Search for the cell housing the specified text and yield its [x, y] center coordinate. 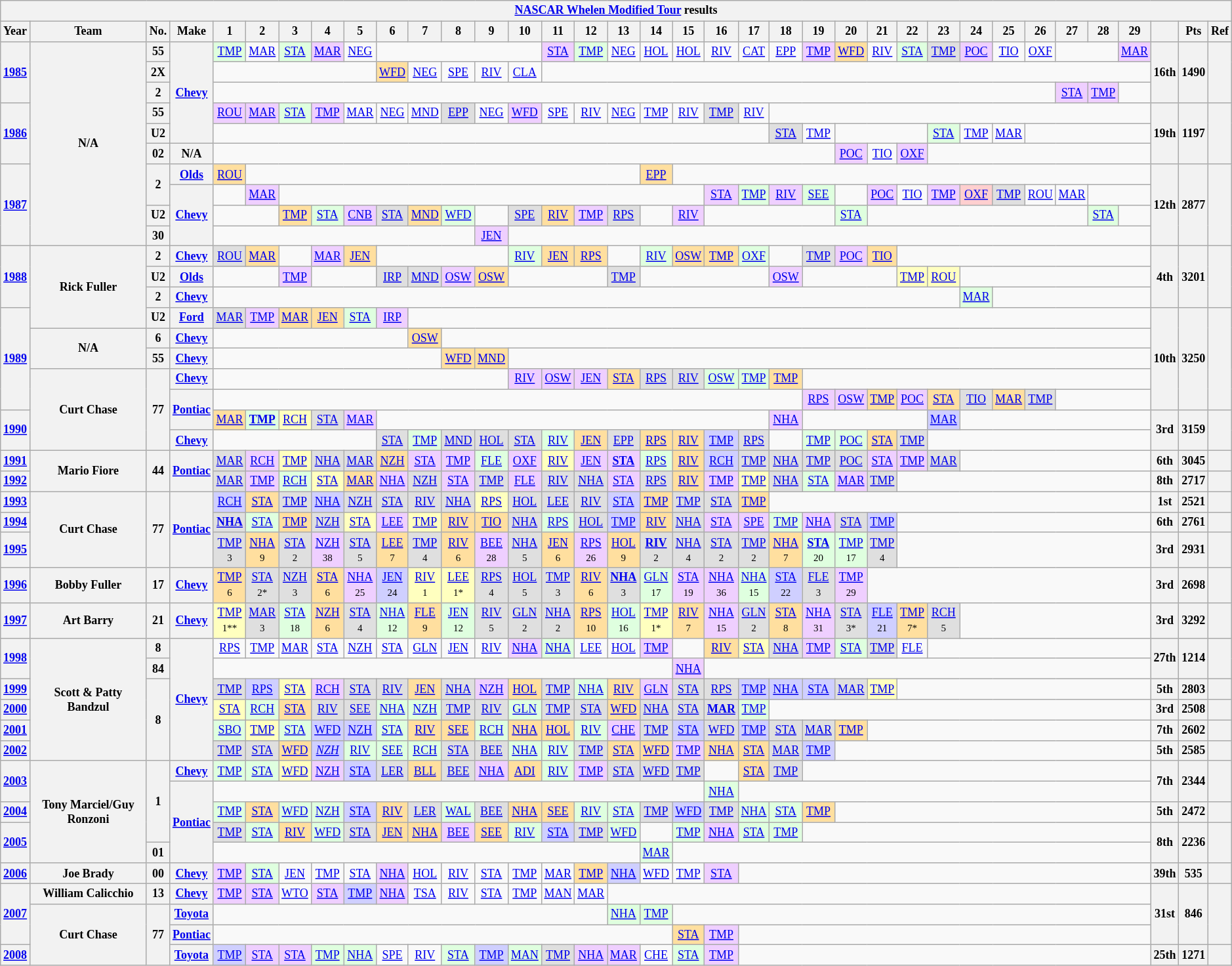
STA20 [819, 550]
4 [327, 31]
2521 [1194, 501]
2007 [16, 914]
TMP6 [230, 585]
HOL5 [525, 585]
RPS10 [591, 621]
RIV2 [656, 550]
RPS4 [492, 585]
NHA12 [392, 621]
2005 [16, 843]
NHA5 [525, 550]
30 [157, 236]
STA8 [786, 621]
CAT [754, 51]
24 [976, 31]
1995 [16, 550]
2508 [1194, 710]
NZH6 [327, 621]
1st [1165, 501]
1989 [16, 358]
02 [157, 154]
1997 [16, 621]
CLA [525, 72]
RIV1 [425, 585]
SBO [230, 730]
2001 [16, 730]
HOL9 [624, 550]
18 [786, 31]
1197 [1194, 134]
1490 [1194, 72]
Year [16, 31]
01 [157, 853]
NZH38 [327, 550]
2000 [16, 710]
3045 [1194, 461]
JEN12 [458, 621]
23 [943, 31]
STA18 [295, 621]
NASCAR Whelen Modified Tour results [616, 10]
Mario Fiore [88, 471]
84 [157, 668]
JEN6 [558, 550]
7 [425, 31]
William Calicchio [88, 894]
14 [656, 31]
1992 [16, 482]
Ford [192, 318]
15 [689, 31]
16th [1165, 72]
NHA25 [360, 585]
TMP29 [851, 585]
NHA2 [558, 621]
16 [722, 31]
10 [525, 31]
1271 [1194, 955]
9 [492, 31]
2236 [1194, 843]
BLL [425, 770]
RIV5 [492, 621]
12 [591, 31]
2472 [1194, 812]
ADI [525, 770]
19 [819, 31]
39th [1165, 873]
2585 [1194, 751]
Scott & Patty Bandzul [88, 700]
STA22 [786, 585]
Tony Marciel/Guy Ronzoni [88, 812]
31st [1165, 914]
1994 [16, 522]
28 [1103, 31]
3201 [1194, 277]
STA5 [360, 550]
1986 [16, 134]
NHA36 [722, 585]
STA19 [689, 585]
LEE1* [458, 585]
1985 [16, 72]
HOL16 [624, 621]
25 [1009, 31]
FLE3 [819, 585]
10th [1165, 358]
3159 [1194, 430]
Team [88, 31]
1999 [16, 689]
2006 [16, 873]
STA3* [851, 621]
RIV7 [689, 621]
NHA9 [262, 550]
2931 [1194, 550]
27 [1072, 31]
1993 [16, 501]
2698 [1194, 585]
1987 [16, 205]
2717 [1194, 482]
4th [1165, 277]
NHA31 [819, 621]
Art Barry [88, 621]
1990 [16, 430]
NHA4 [689, 550]
2X [157, 72]
TMP1** [230, 621]
Make [192, 31]
WAL [458, 812]
2602 [1194, 730]
STA2* [262, 585]
1988 [16, 277]
26 [1040, 31]
535 [1194, 873]
2877 [1194, 205]
Joe Brady [88, 873]
44 [157, 471]
1214 [1194, 658]
5 [360, 31]
3250 [1194, 358]
BEE28 [492, 550]
11 [558, 31]
3 [295, 31]
RCH5 [943, 621]
LEE7 [392, 550]
1991 [16, 461]
2004 [16, 812]
NHA3 [624, 585]
3292 [1194, 621]
2761 [1194, 522]
STA4 [360, 621]
00 [157, 873]
2008 [16, 955]
Rick Fuller [88, 287]
12th [1165, 205]
29 [1135, 31]
22 [913, 31]
2803 [1194, 689]
STA6 [327, 585]
846 [1194, 914]
NHA7 [786, 550]
Ref [1220, 31]
TMP2 [754, 550]
20 [851, 31]
TSA [425, 894]
TMP1* [656, 621]
NZH3 [295, 585]
TMP17 [851, 550]
1996 [16, 585]
TMP7* [913, 621]
RPS26 [591, 550]
2344 [1194, 781]
GLN17 [656, 585]
27th [1165, 658]
WTO [295, 894]
No. [157, 31]
Bobby Fuller [88, 585]
FLE9 [425, 621]
FLE21 [882, 621]
JEN24 [392, 585]
CNB [360, 215]
2002 [16, 751]
1998 [16, 658]
2003 [16, 781]
MAR3 [262, 621]
19th [1165, 134]
25th [1165, 955]
Pts [1194, 31]
